Detect which cell encompasses the target text, then output its [X, Y] center coordinate. 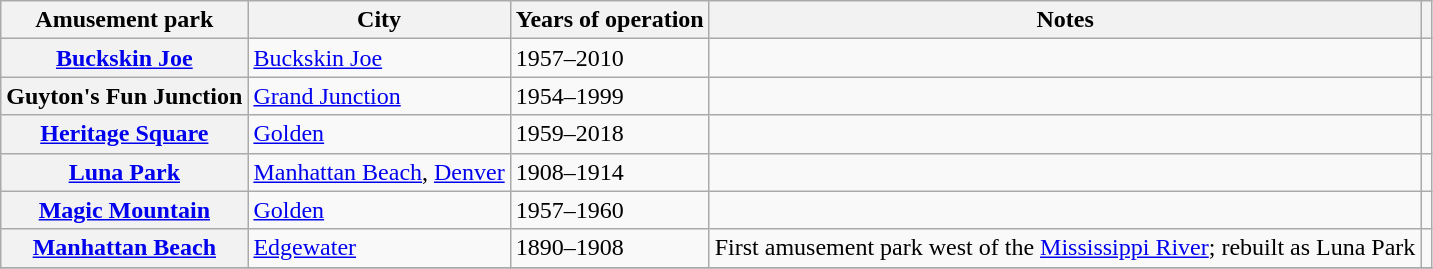
First amusement park west of the Mississippi River; rebuilt as Luna Park [1065, 248]
Manhattan Beach, Denver [379, 172]
1908–1914 [610, 172]
Years of operation [610, 20]
Magic Mountain [124, 210]
Grand Junction [379, 96]
Manhattan Beach [124, 248]
Guyton's Fun Junction [124, 96]
1957–1960 [610, 210]
1959–2018 [610, 134]
1954–1999 [610, 96]
Notes [1065, 20]
Edgewater [379, 248]
1957–2010 [610, 58]
1890–1908 [610, 248]
Luna Park [124, 172]
Heritage Square [124, 134]
Amusement park [124, 20]
City [379, 20]
